Return the (X, Y) coordinate for the center point of the cell that contains the specified text.  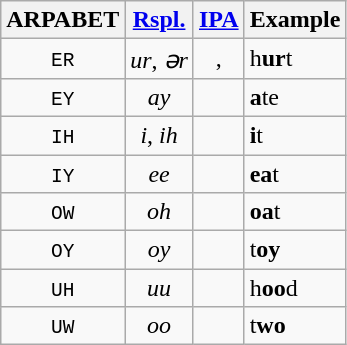
two (295, 326)
ate (295, 97)
toy (295, 250)
hood (295, 288)
oo (160, 326)
oy (160, 250)
OW (63, 212)
hurt (295, 59)
ee (160, 173)
oat (295, 212)
EY (63, 97)
OY (63, 250)
i, ih (160, 135)
it (295, 135)
IPA (218, 20)
eat (295, 173)
Example (295, 20)
IY (63, 173)
ARPABET (63, 20)
IH (63, 135)
oh (160, 212)
Rspl. (160, 20)
ER (63, 59)
UW (63, 326)
, (218, 59)
ur, ər (160, 59)
ay (160, 97)
uu (160, 288)
UH (63, 288)
